Determine the [X, Y] coordinate at the center of the cell enclosing the given text.  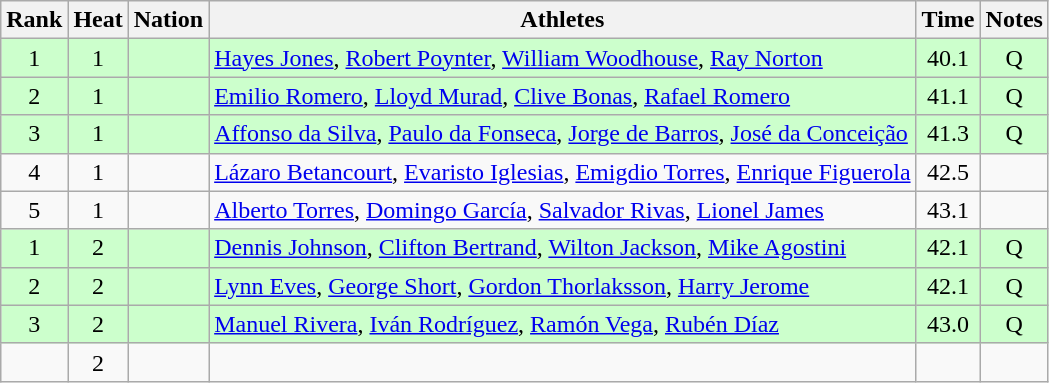
41.1 [948, 96]
Notes [1014, 20]
4 [34, 172]
Hayes Jones, Robert Poynter, William Woodhouse, Ray Norton [562, 58]
43.0 [948, 324]
Time [948, 20]
Nation [168, 20]
42.5 [948, 172]
Heat [98, 20]
40.1 [948, 58]
Emilio Romero, Lloyd Murad, Clive Bonas, Rafael Romero [562, 96]
43.1 [948, 210]
Affonso da Silva, Paulo da Fonseca, Jorge de Barros, José da Conceição [562, 134]
Lázaro Betancourt, Evaristo Iglesias, Emigdio Torres, Enrique Figuerola [562, 172]
Dennis Johnson, Clifton Bertrand, Wilton Jackson, Mike Agostini [562, 248]
Manuel Rivera, Iván Rodríguez, Ramón Vega, Rubén Díaz [562, 324]
Athletes [562, 20]
5 [34, 210]
Rank [34, 20]
Lynn Eves, George Short, Gordon Thorlaksson, Harry Jerome [562, 286]
41.3 [948, 134]
Alberto Torres, Domingo García, Salvador Rivas, Lionel James [562, 210]
